Output the [x, y] coordinate of the center of the cell containing the given text.  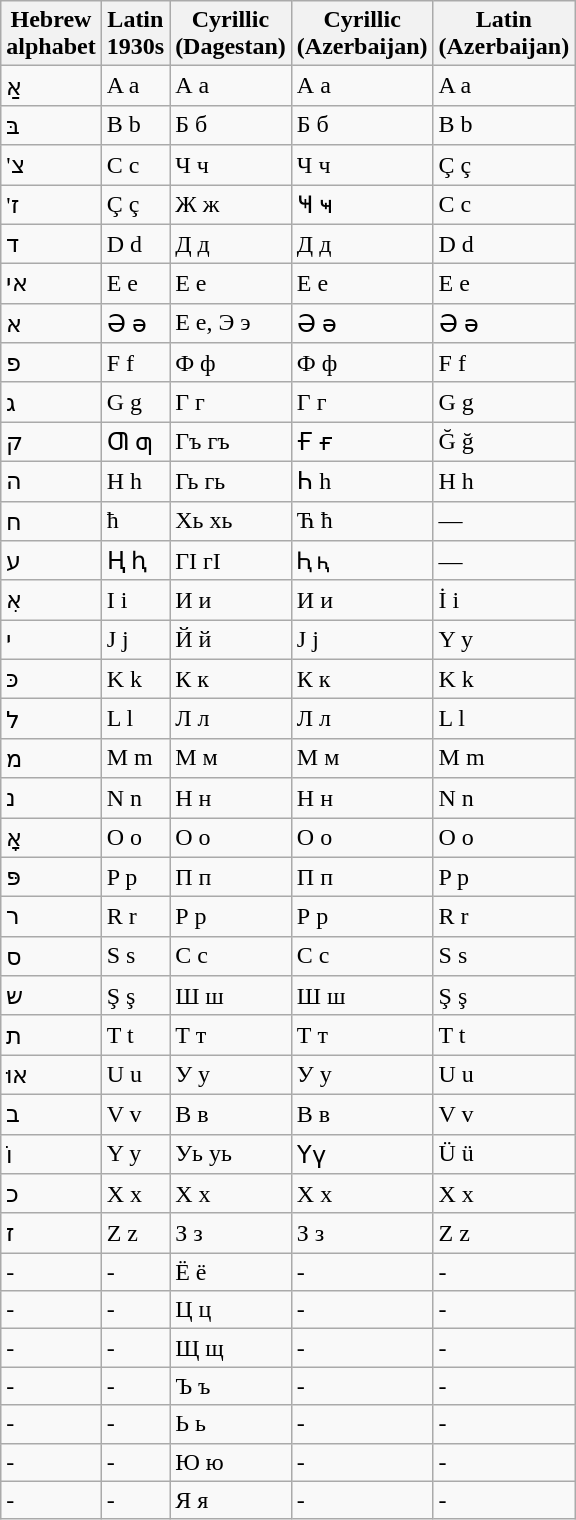
ק [51, 442]
Ԧ ԧ [362, 561]
Ц ц [231, 1310]
İ i [504, 600]
נ [51, 798]
Ü ü [504, 1154]
Ћ ћ [362, 521]
ר [51, 917]
אָ [51, 838]
וֹ [51, 1154]
I i [135, 600]
Һ h [362, 481]
Хь хь [231, 521]
Й й [231, 640]
J j [135, 640]
Гь гь [231, 481]
ГI гI [231, 561]
מ [51, 758]
פ [51, 363]
אַ [51, 86]
Уь уь [231, 1154]
Щ щ [231, 1348]
ז [51, 1233]
Hebrewalphabet [51, 34]
כ [51, 1194]
'צ [51, 165]
ש [51, 996]
ס [51, 956]
Я я [231, 1500]
Үү [362, 1154]
Е е, Э э [231, 323]
ת [51, 1035]
Ж ж [231, 204]
י [51, 640]
Ё ё [231, 1272]
אִ [51, 600]
Ь ь [231, 1424]
Ⱨ ⱨ [135, 561]
בּ [51, 125]
ב [51, 1114]
Ю ю [231, 1462]
ħ [135, 521]
Ҹ ҹ [362, 204]
Ъ ъ [231, 1386]
Ğ ğ [504, 442]
ה [51, 481]
ל [51, 719]
אי [51, 284]
Latin 1930s [135, 34]
ע [51, 561]
א [51, 323]
אוּ [51, 1075]
Гъ гъ [231, 442]
Ƣ ƣ [135, 442]
פּ [51, 877]
Cyrillic (Dagestan) [231, 34]
Ј ј [362, 640]
ג [51, 402]
ח [51, 521]
Latin (Azerbaijan) [504, 34]
ד [51, 244]
כּ [51, 679]
Cyrillic (Azerbaijan) [362, 34]
'ז [51, 204]
Ғ ғ [362, 442]
